Return the [x, y] coordinate for the center point of the cell that contains the specified text.  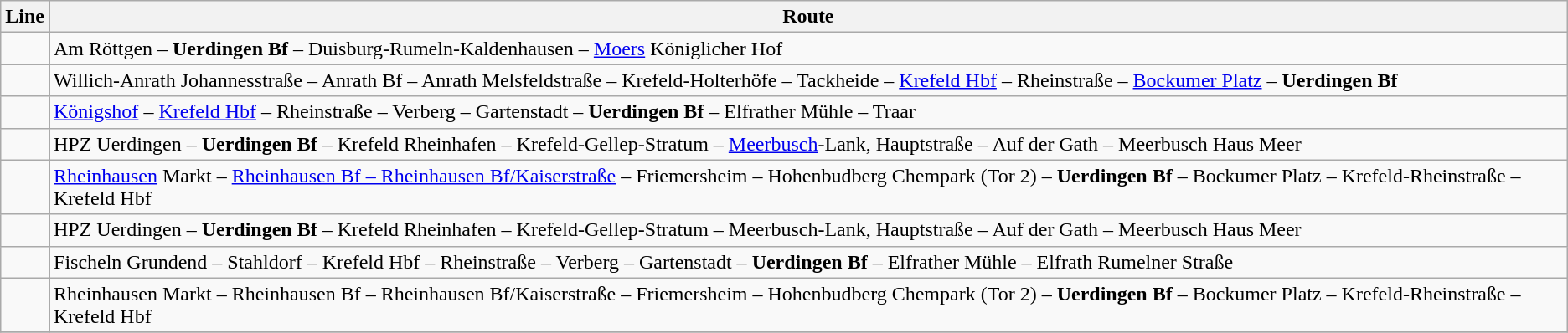
Line [25, 17]
Fischeln Grundend – Stahldorf – Krefeld Hbf – Rheinstraße – Verberg – Gartenstadt – Uerdingen Bf – Elfrather Mühle – Elfrath Rumelner Straße [807, 262]
Am Röttgen – Uerdingen Bf – Duisburg-Rumeln-Kaldenhausen – Moers Königlicher Hof [807, 49]
Route [807, 17]
Königshof – Krefeld Hbf – Rheinstraße – Verberg – Gartenstadt – Uerdingen Bf – Elfrather Mühle – Traar [807, 112]
